Provide the (X, Y) coordinate of the cell's center where the given text is located.  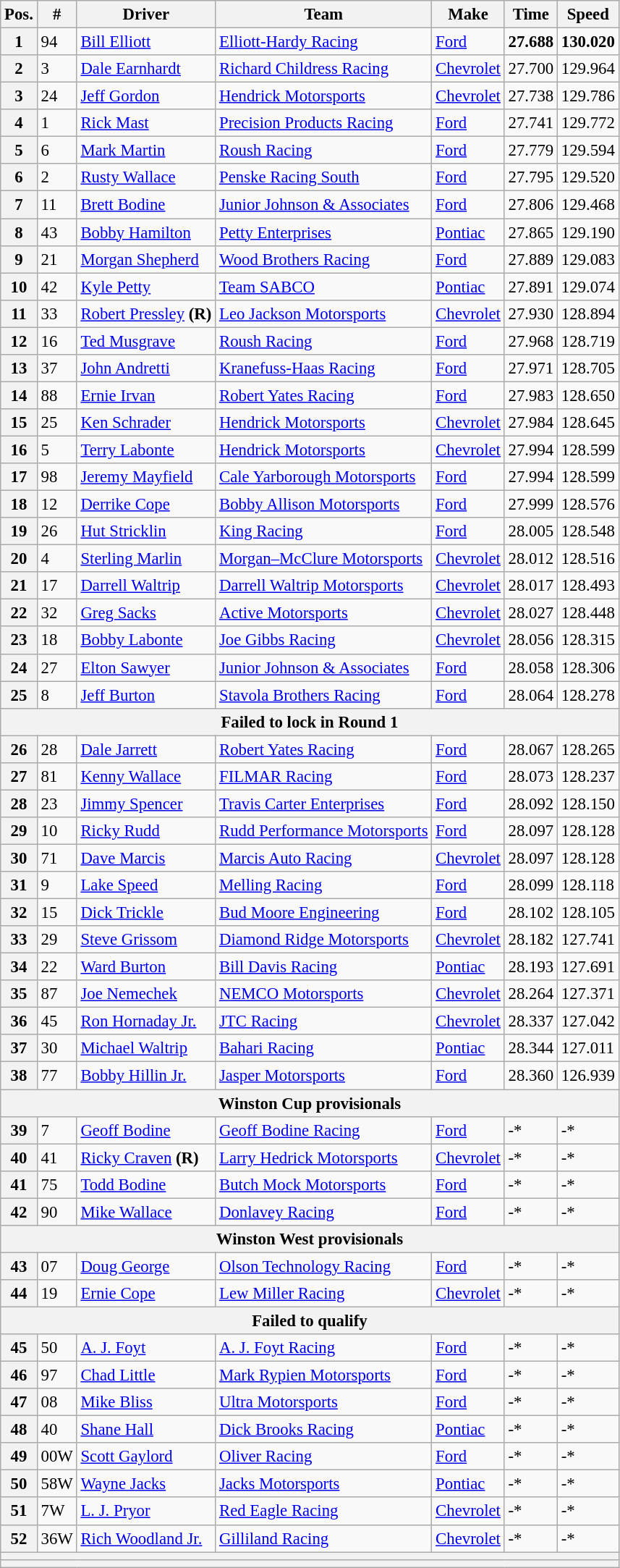
Bahari Racing (324, 1049)
Kenny Wallace (146, 777)
44 (19, 1294)
127.741 (587, 940)
129.083 (587, 259)
129.594 (587, 151)
Dick Trickle (146, 913)
Michael Waltrip (146, 1049)
Ricky Rudd (146, 831)
35 (19, 994)
Active Motorsports (324, 613)
27.806 (531, 205)
128.516 (587, 559)
Ricky Craven (R) (146, 1158)
129.468 (587, 205)
Bill Elliott (146, 42)
47 (19, 1402)
Mike Bliss (146, 1402)
Diamond Ridge Motorsports (324, 940)
27.889 (531, 259)
Leo Jackson Motorsports (324, 313)
27.779 (531, 151)
28.064 (531, 695)
128.650 (587, 395)
128.105 (587, 913)
77 (56, 1076)
127.042 (587, 1021)
28.092 (531, 804)
# (56, 14)
Pos. (19, 14)
128.548 (587, 531)
Bud Moore Engineering (324, 913)
Melling Racing (324, 885)
126.939 (587, 1076)
28.017 (531, 586)
Ken Schrader (146, 423)
28.067 (531, 749)
27.688 (531, 42)
Doug George (146, 1266)
Time (531, 14)
14 (19, 395)
Butch Mock Motorsports (324, 1184)
John Andretti (146, 368)
28.182 (531, 940)
Dale Earnhardt (146, 69)
7W (56, 1512)
28.027 (531, 613)
Morgan–McClure Motorsports (324, 559)
Bill Davis Racing (324, 967)
Travis Carter Enterprises (324, 804)
27.983 (531, 395)
Wayne Jacks (146, 1484)
128.448 (587, 613)
127.691 (587, 967)
00W (56, 1457)
King Racing (324, 531)
Failed to lock in Round 1 (310, 722)
28.099 (531, 885)
27.741 (531, 123)
Dick Brooks Racing (324, 1430)
A. J. Foyt (146, 1348)
128.894 (587, 313)
Elton Sawyer (146, 667)
129.520 (587, 177)
Terry Labonte (146, 450)
Morgan Shepherd (146, 259)
27.930 (531, 313)
Kyle Petty (146, 287)
FILMAR Racing (324, 777)
L. J. Pryor (146, 1512)
Todd Bodine (146, 1184)
38 (19, 1076)
128.237 (587, 777)
Robert Pressley (R) (146, 313)
46 (19, 1375)
27.700 (531, 69)
Gilliland Racing (324, 1538)
Driver (146, 14)
28.337 (531, 1021)
128.719 (587, 341)
128.118 (587, 885)
27.865 (531, 232)
28.073 (531, 777)
Geoff Bodine (146, 1130)
75 (56, 1184)
Darrell Waltrip Motorsports (324, 586)
Petty Enterprises (324, 232)
A. J. Foyt Racing (324, 1348)
39 (19, 1130)
28.012 (531, 559)
Wood Brothers Racing (324, 259)
128.645 (587, 423)
98 (56, 477)
129.772 (587, 123)
Geoff Bodine Racing (324, 1130)
Rich Woodland Jr. (146, 1538)
Mark Martin (146, 151)
27.999 (531, 505)
Bobby Labonte (146, 641)
Jacks Motorsports (324, 1484)
Derrike Cope (146, 505)
Jeff Burton (146, 695)
Olson Technology Racing (324, 1266)
Elliott-Hardy Racing (324, 42)
Winston Cup provisionals (310, 1103)
Rick Mast (146, 123)
Larry Hedrick Motorsports (324, 1158)
Bobby Hamilton (146, 232)
130.020 (587, 42)
36W (56, 1538)
Red Eagle Racing (324, 1512)
28.264 (531, 994)
90 (56, 1212)
Donlavey Racing (324, 1212)
Penske Racing South (324, 177)
Scott Gaylord (146, 1457)
128.278 (587, 695)
128.265 (587, 749)
Dave Marcis (146, 858)
31 (19, 885)
Brett Bodine (146, 205)
27.738 (531, 96)
81 (56, 777)
27.971 (531, 368)
Chad Little (146, 1375)
128.306 (587, 667)
88 (56, 395)
07 (56, 1266)
Ward Burton (146, 967)
Failed to qualify (310, 1320)
34 (19, 967)
Jasper Motorsports (324, 1076)
129.786 (587, 96)
28.360 (531, 1076)
28.005 (531, 531)
129.190 (587, 232)
Speed (587, 14)
Oliver Racing (324, 1457)
Team SABCO (324, 287)
Darrell Waltrip (146, 586)
JTC Racing (324, 1021)
Ernie Cope (146, 1294)
49 (19, 1457)
Team (324, 14)
Shane Hall (146, 1430)
94 (56, 42)
51 (19, 1512)
58W (56, 1484)
128.576 (587, 505)
Richard Childress Racing (324, 69)
71 (56, 858)
Mike Wallace (146, 1212)
Joe Gibbs Racing (324, 641)
Jeremy Mayfield (146, 477)
Dale Jarrett (146, 749)
NEMCO Motorsports (324, 994)
52 (19, 1538)
Ted Musgrave (146, 341)
Ron Hornaday Jr. (146, 1021)
Stavola Brothers Racing (324, 695)
Marcis Auto Racing (324, 858)
128.705 (587, 368)
87 (56, 994)
Rudd Performance Motorsports (324, 831)
Greg Sacks (146, 613)
Sterling Marlin (146, 559)
Jimmy Spencer (146, 804)
13 (19, 368)
08 (56, 1402)
28.102 (531, 913)
Lake Speed (146, 885)
Lew Miller Racing (324, 1294)
127.011 (587, 1049)
Jeff Gordon (146, 96)
Bobby Hillin Jr. (146, 1076)
48 (19, 1430)
Mark Rypien Motorsports (324, 1375)
128.493 (587, 586)
28.344 (531, 1049)
Hut Stricklin (146, 531)
20 (19, 559)
27.891 (531, 287)
Rusty Wallace (146, 177)
27.795 (531, 177)
Ultra Motorsports (324, 1402)
129.074 (587, 287)
Winston West provisionals (310, 1239)
27.984 (531, 423)
Joe Nemechek (146, 994)
28.058 (531, 667)
Cale Yarborough Motorsports (324, 477)
Ernie Irvan (146, 395)
Steve Grissom (146, 940)
129.964 (587, 69)
128.150 (587, 804)
127.371 (587, 994)
Precision Products Racing (324, 123)
36 (19, 1021)
27.968 (531, 341)
128.315 (587, 641)
Bobby Allison Motorsports (324, 505)
97 (56, 1375)
28.193 (531, 967)
Kranefuss-Haas Racing (324, 368)
Make (468, 14)
28.056 (531, 641)
